For the text-containing cell, return its midpoint in (X, Y) coordinate format. 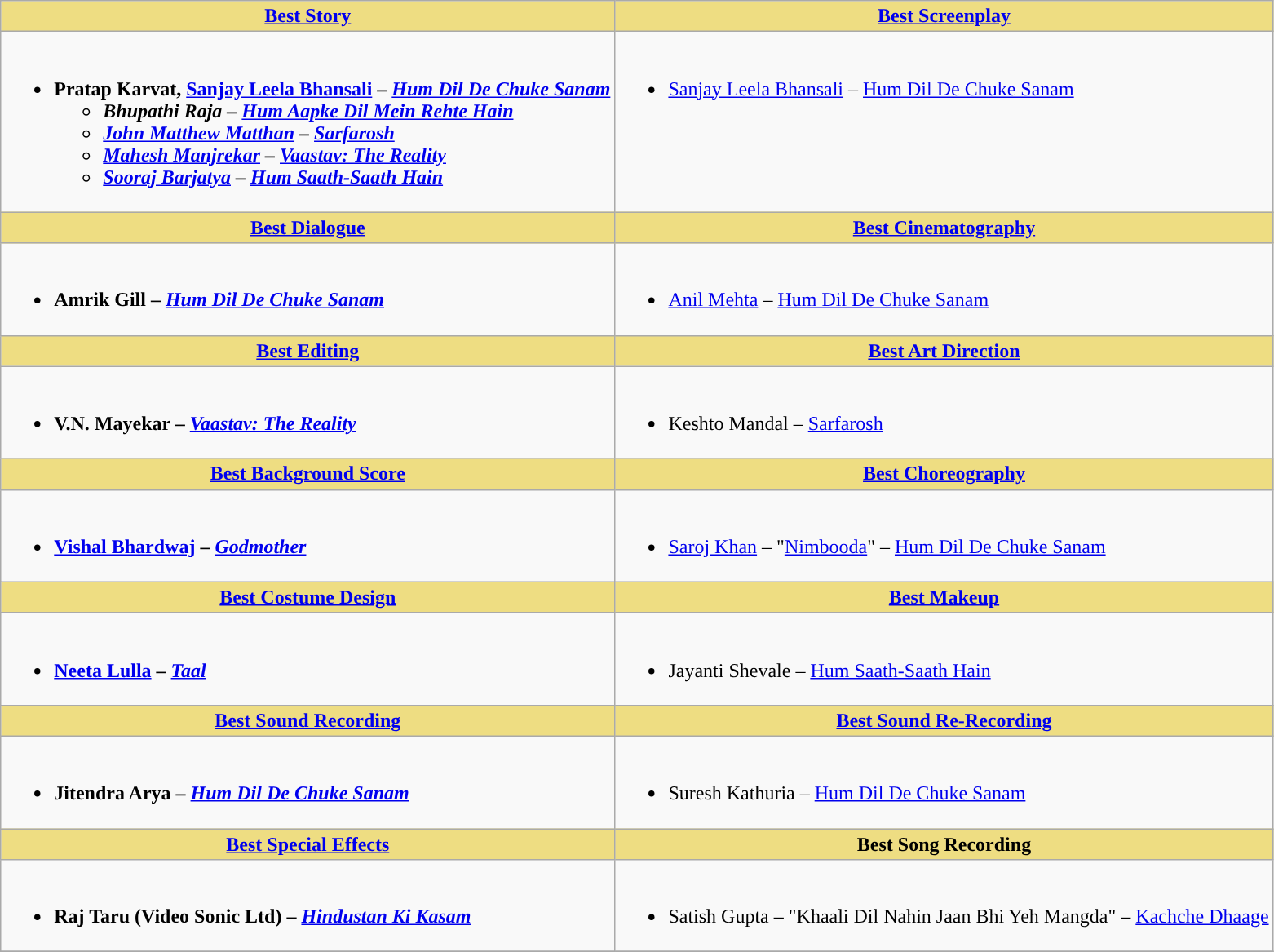
Neeta Lulla – Taal (308, 659)
Best Editing (308, 351)
Best Makeup (944, 597)
Best Special Effects (308, 844)
Keshto Mandal – Sarfarosh (944, 413)
Best Background Score (308, 474)
Amrik Gill – Hum Dil De Chuke Sanam (308, 289)
Best Art Direction (944, 351)
Best Song Recording (944, 844)
Best Screenplay (944, 16)
Best Choreography (944, 474)
Best Cinematography (944, 228)
Anil Mehta – Hum Dil De Chuke Sanam (944, 289)
Best Sound Re-Recording (944, 720)
Jitendra Arya – Hum Dil De Chuke Sanam (308, 782)
Suresh Kathuria – Hum Dil De Chuke Sanam (944, 782)
Raj Taru (Video Sonic Ltd) – Hindustan Ki Kasam (308, 906)
Best Sound Recording (308, 720)
Best Dialogue (308, 228)
Sanjay Leela Bhansali – Hum Dil De Chuke Sanam (944, 122)
Jayanti Shevale – Hum Saath-Saath Hain (944, 659)
Best Costume Design (308, 597)
Vishal Bhardwaj – Godmother (308, 535)
Satish Gupta – "Khaali Dil Nahin Jaan Bhi Yeh Mangda" – Kachche Dhaage (944, 906)
Best Story (308, 16)
V.N. Mayekar – Vaastav: The Reality (308, 413)
Saroj Khan – "Nimbooda" – Hum Dil De Chuke Sanam (944, 535)
